Identify which cell holds the provided text, then report its [X, Y] central coordinate. 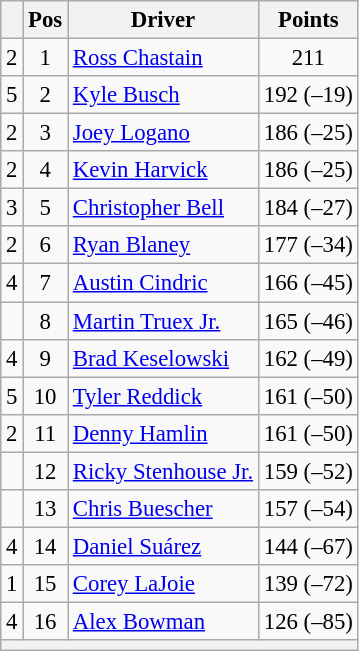
144 (–67) [308, 546]
Austin Cindric [164, 283]
126 (–85) [308, 621]
8 [46, 321]
211 [308, 58]
Kevin Harvick [164, 170]
Daniel Suárez [164, 546]
Joey Logano [164, 133]
14 [46, 546]
Brad Keselowski [164, 358]
16 [46, 621]
Ross Chastain [164, 58]
166 (–45) [308, 283]
Driver [164, 20]
Corey LaJoie [164, 584]
162 (–49) [308, 358]
Ryan Blaney [164, 245]
12 [46, 471]
11 [46, 433]
177 (–34) [308, 245]
Alex Bowman [164, 621]
Tyler Reddick [164, 396]
Points [308, 20]
10 [46, 396]
Martin Truex Jr. [164, 321]
9 [46, 358]
Denny Hamlin [164, 433]
Pos [46, 20]
Chris Buescher [164, 509]
6 [46, 245]
15 [46, 584]
Christopher Bell [164, 208]
Ricky Stenhouse Jr. [164, 471]
13 [46, 509]
7 [46, 283]
157 (–54) [308, 509]
Kyle Busch [164, 95]
184 (–27) [308, 208]
165 (–46) [308, 321]
192 (–19) [308, 95]
159 (–52) [308, 471]
139 (–72) [308, 584]
